Capture the cell that displays the provided text and extract its [X, Y] central coordinate. 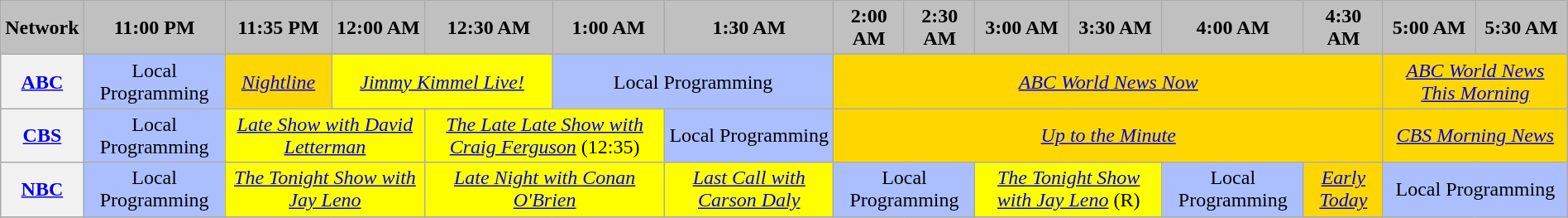
Early Today [1343, 189]
Nightline [278, 81]
Up to the Minute [1108, 136]
3:00 AM [1022, 28]
1:30 AM [749, 28]
Network [42, 28]
12:00 AM [379, 28]
Late Show with David Letterman [325, 136]
NBC [42, 189]
5:30 AM [1522, 28]
3:30 AM [1115, 28]
2:30 AM [939, 28]
4:30 AM [1343, 28]
11:35 PM [278, 28]
5:00 AM [1429, 28]
2:00 AM [869, 28]
Jimmy Kimmel Live! [442, 81]
The Late Late Show with Craig Ferguson (12:35) [545, 136]
12:30 AM [489, 28]
The Tonight Show with Jay Leno [325, 189]
ABC World News This Morning [1475, 81]
The Tonight Show with Jay Leno (R) [1068, 189]
1:00 AM [609, 28]
ABC [42, 81]
ABC World News Now [1108, 81]
Late Night with Conan O'Brien [545, 189]
4:00 AM [1232, 28]
CBS [42, 136]
CBS Morning News [1475, 136]
11:00 PM [154, 28]
Last Call with Carson Daly [749, 189]
